Identify which cell holds the provided text, then report its (X, Y) central coordinate. 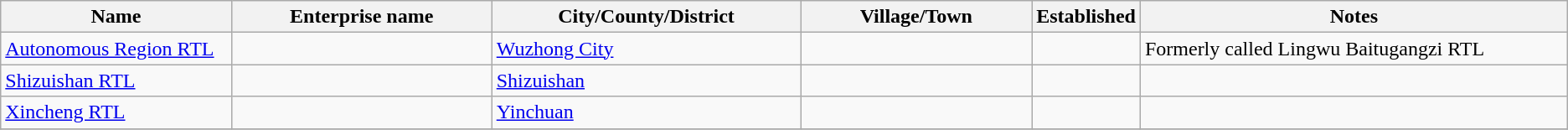
City/County/District (647, 17)
Shizuishan (647, 81)
Shizuishan RTL (116, 81)
Village/Town (916, 17)
Established (1086, 17)
Formerly called Lingwu Baitugangzi RTL (1354, 49)
Yinchuan (647, 112)
Name (116, 17)
Xincheng RTL (116, 112)
Autonomous Region RTL (116, 49)
Enterprise name (362, 17)
Notes (1354, 17)
Wuzhong City (647, 49)
